For the text-containing cell, return its midpoint in (X, Y) coordinate format. 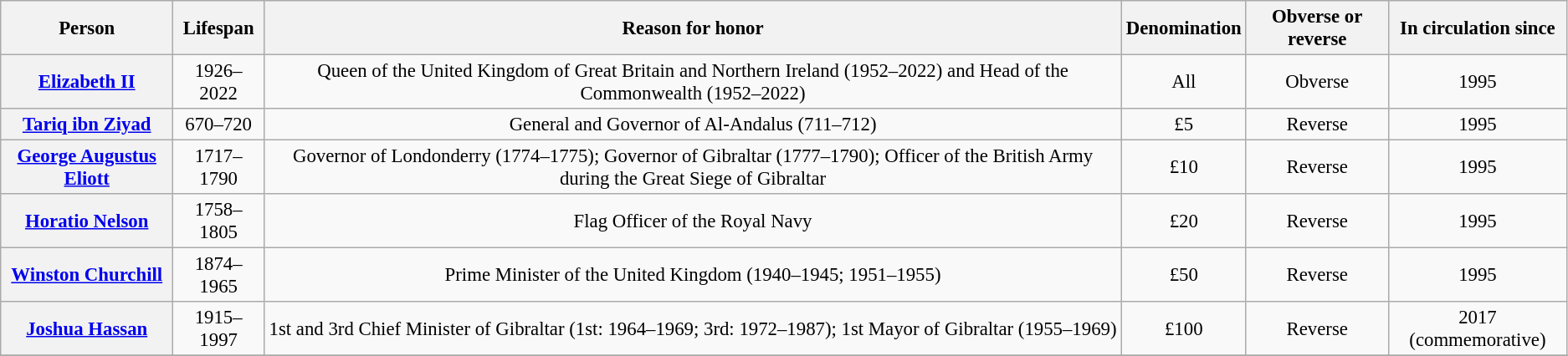
All (1183, 82)
Lifespan (219, 28)
Obverse or reverse (1317, 28)
Queen of the United Kingdom of Great Britain and Northern Ireland (1952–2022) and Head of the Commonwealth (1952–2022) (693, 82)
£10 (1183, 167)
Prime Minister of the United Kingdom (1940–1945; 1951–1955) (693, 276)
Horatio Nelson (87, 221)
670–720 (219, 125)
£50 (1183, 276)
£20 (1183, 221)
Governor of Londonderry (1774–1775); Governor of Gibraltar (1777–1790); Officer of the British Army during the Great Siege of Gibraltar (693, 167)
Winston Churchill (87, 276)
Flag Officer of the Royal Navy (693, 221)
Elizabeth II (87, 82)
1874–1965 (219, 276)
Denomination (1183, 28)
Obverse (1317, 82)
1926–2022 (219, 82)
General and Governor of Al-Andalus (711–712) (693, 125)
1717–1790 (219, 167)
£5 (1183, 125)
Tariq ibn Ziyad (87, 125)
George Augustus Eliott (87, 167)
1758–1805 (219, 221)
In circulation since (1478, 28)
Reason for honor (693, 28)
Person (87, 28)
